Extract the (x, y) coordinate from the center of the cell holding the provided text.  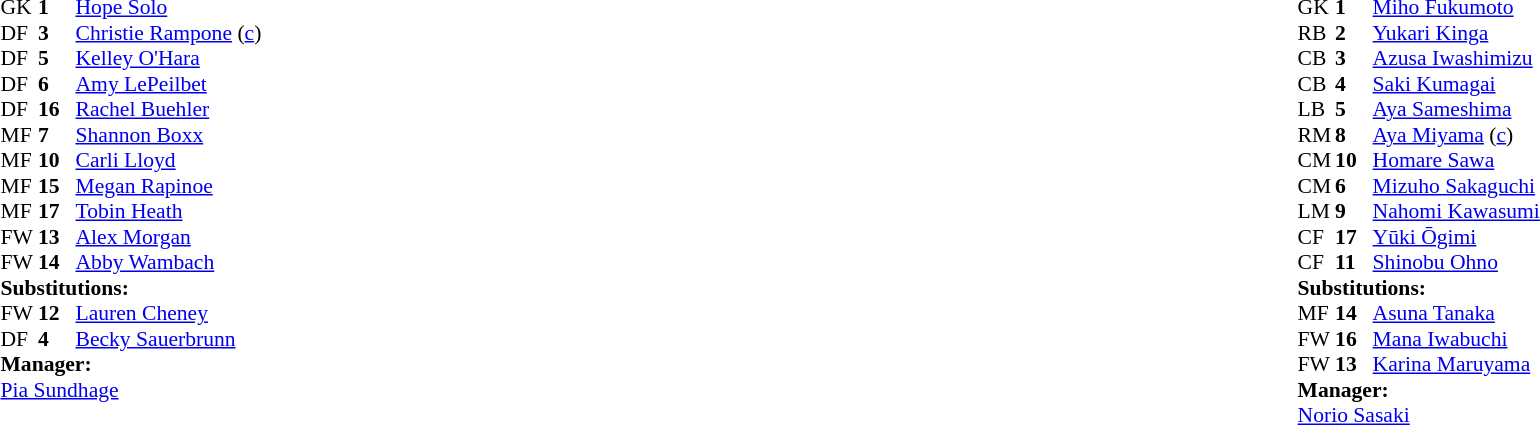
Megan Rapinoe (169, 186)
LB (1317, 109)
Becky Sauerbrunn (169, 339)
Yukari Kinga (1456, 33)
Abby Wambach (169, 263)
Karina Maruyama (1456, 365)
Aya Miyama (c) (1456, 135)
Shannon Boxx (169, 135)
Asuna Tanaka (1456, 313)
9 (1354, 211)
11 (1354, 263)
Homare Sawa (1456, 161)
Amy LePeilbet (169, 84)
Christie Rampone (c) (169, 33)
LM (1317, 211)
2 (1354, 33)
8 (1354, 135)
Aya Sameshima (1456, 109)
RM (1317, 135)
Nahomi Kawasumi (1456, 211)
7 (57, 135)
Saki Kumagai (1456, 84)
RB (1317, 33)
Tobin Heath (169, 211)
Alex Morgan (169, 237)
Kelley O'Hara (169, 59)
Mana Iwabuchi (1456, 339)
Yūki Ōgimi (1456, 237)
Lauren Cheney (169, 313)
15 (57, 186)
Rachel Buehler (169, 109)
Azusa Iwashimizu (1456, 59)
12 (57, 313)
Carli Lloyd (169, 161)
Mizuho Sakaguchi (1456, 186)
Shinobu Ohno (1456, 263)
Pia Sundhage (130, 390)
